Locate the cell with the specified text and output its [X, Y] center coordinate. 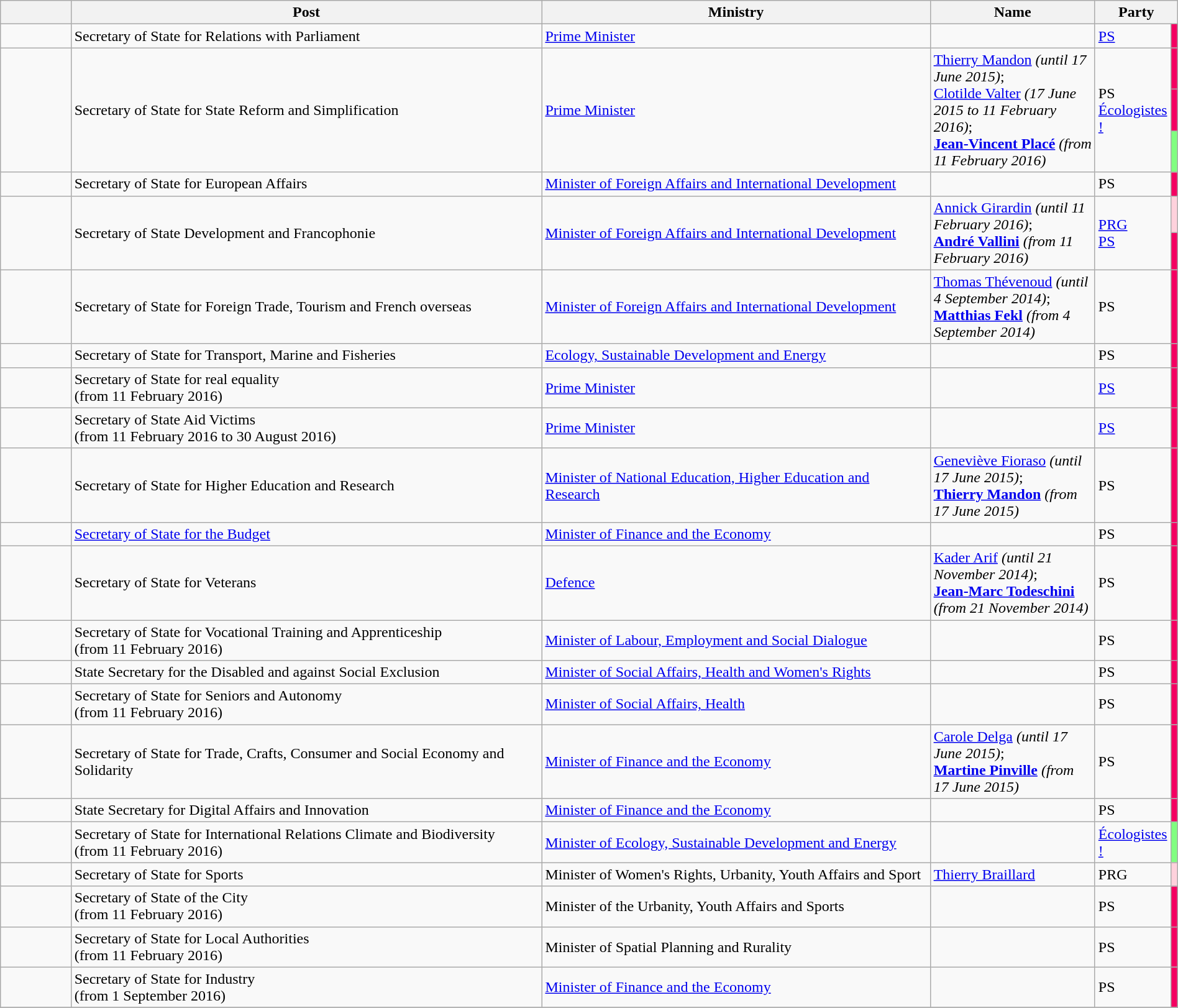
Secretary of State of the City (from 11 February 2016) [306, 906]
Secretary of State for real equality(from 11 February 2016) [306, 388]
Party [1136, 12]
Carole Delga (until 17 June 2015);Martine Pinville (from 17 June 2015) [1013, 762]
Écologistes ! [1133, 843]
Minister of Ecology, Sustainable Development and Energy [736, 843]
Secretary of State for Seniors and Autonomy(from 11 February 2016) [306, 705]
Secretary of State for Higher Education and Research [306, 485]
Secretary of State for Sports [306, 874]
Secretary of State for Vocational Training and Apprenticeship (from 11 February 2016) [306, 640]
Secretary of State for International Relations Climate and Biodiversity (from 11 February 2016) [306, 843]
Annick Girardin (until 11 February 2016);André Vallini (from 11 February 2016) [1013, 232]
Thierry Mandon (until 17 June 2015);Clotilde Valter (17 June 2015 to 11 February 2016);Jean-Vincent Placé (from 11 February 2016) [1013, 110]
Minister of Spatial Planning and Rurality [736, 947]
State Secretary for the Disabled and against Social Exclusion [306, 672]
Secretary of State for Transport, Marine and Fisheries [306, 355]
Secretary of State for European Affairs [306, 184]
Secretary of State for Relations with Parliament [306, 36]
Secretary of State for Veterans [306, 583]
Secretary of State for Foreign Trade, Tourism and French overseas [306, 307]
PRGPS [1133, 232]
Defence [736, 583]
Thierry Braillard [1013, 874]
State Secretary for Digital Affairs and Innovation [306, 810]
Geneviève Fioraso (until 17 June 2015);Thierry Mandon (from 17 June 2015) [1013, 485]
Name [1013, 12]
Secretary of State for Trade, Crafts, Consumer and Social Economy and Solidarity [306, 762]
Secretary of State for the Budget [306, 534]
Secretary of State Aid Victims(from 11 February 2016 to 30 August 2016) [306, 428]
Thomas Thévenoud (until 4 September 2014);Matthias Fekl (from 4 September 2014) [1013, 307]
Secretary of State Development and Francophonie [306, 232]
Ministry [736, 12]
Minister of National Education, Higher Education and Research [736, 485]
Secretary of State for Industry (from 1 September 2016) [306, 987]
Minister of the Urbanity, Youth Affairs and Sports [736, 906]
Kader Arif (until 21 November 2014);Jean-Marc Todeschini (from 21 November 2014) [1013, 583]
PRG [1133, 874]
Minister of Social Affairs, Health and Women's Rights [736, 672]
Ecology, Sustainable Development and Energy [736, 355]
Post [306, 12]
Secretary of State for State Reform and Simplification [306, 110]
Secretary of State for Local Authorities (from 11 February 2016) [306, 947]
Minister of Labour, Employment and Social Dialogue [736, 640]
PS Écologistes ! [1133, 110]
Minister of Social Affairs, Health [736, 705]
Minister of Women's Rights, Urbanity, Youth Affairs and Sport [736, 874]
